Return [X, Y] of the center of cell containing provided text 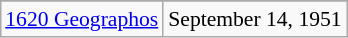
September 14, 1951 [254, 19]
1620 Geographos [82, 19]
